Return [x, y] of the center of cell containing provided text 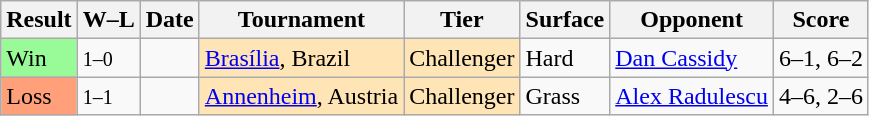
6–1, 6–2 [820, 58]
Result [39, 20]
Loss [39, 96]
Grass [565, 96]
4–6, 2–6 [820, 96]
W–L [108, 20]
Hard [565, 58]
1–0 [108, 58]
Opponent [692, 20]
Annenheim, Austria [301, 96]
Tier [462, 20]
Date [170, 20]
Brasília, Brazil [301, 58]
Score [820, 20]
Dan Cassidy [692, 58]
Win [39, 58]
1–1 [108, 96]
Alex Radulescu [692, 96]
Tournament [301, 20]
Surface [565, 20]
